Provide the [X, Y] coordinate of the cell's center where the given text is located.  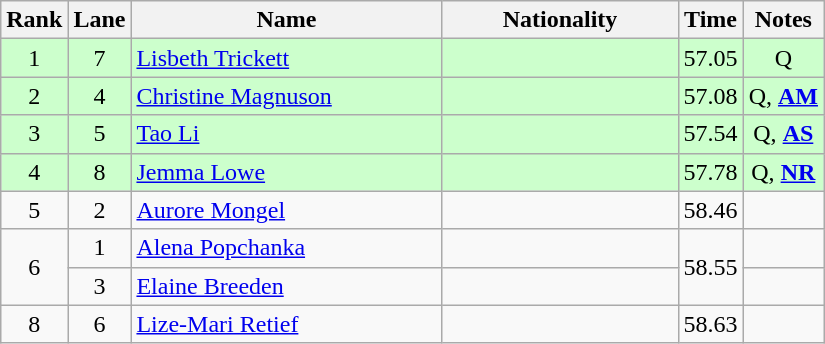
Alena Popchanka [286, 248]
Notes [783, 20]
57.54 [710, 134]
7 [100, 58]
Q, AS [783, 134]
Q [783, 58]
Rank [34, 20]
57.78 [710, 172]
Lisbeth Trickett [286, 58]
Aurore Mongel [286, 210]
Q, AM [783, 96]
58.55 [710, 267]
Elaine Breeden [286, 286]
Time [710, 20]
57.08 [710, 96]
Q, NR [783, 172]
Lane [100, 20]
Lize-Mari Retief [286, 324]
Christine Magnuson [286, 96]
Tao Li [286, 134]
57.05 [710, 58]
58.63 [710, 324]
58.46 [710, 210]
Jemma Lowe [286, 172]
Nationality [560, 20]
Name [286, 20]
